Capture the cell that displays the provided text and extract its [X, Y] central coordinate. 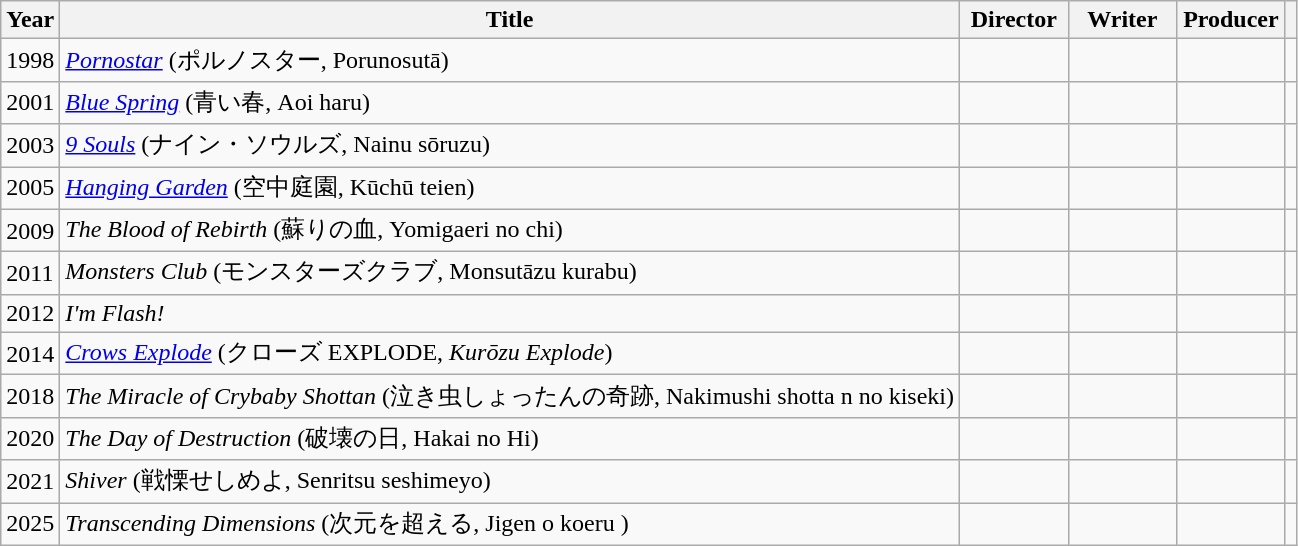
Pornostar (ポルノスター, Porunosutā) [510, 60]
2020 [30, 438]
2005 [30, 188]
Transcending Dimensions (次元を超える, Jigen o koeru ) [510, 524]
Year [30, 20]
The Day of Destruction (破壊の日, Hakai no Hi) [510, 438]
Writer [1122, 20]
Crows Explode (クローズ EXPLODE, Kurōzu Explode) [510, 354]
2012 [30, 313]
2021 [30, 482]
2009 [30, 230]
Producer [1232, 20]
9 Souls (ナイン・ソウルズ, Nainu sōruzu) [510, 146]
The Miracle of Crybaby Shottan (泣き虫しょったんの奇跡, Nakimushi shotta n no kiseki) [510, 396]
2001 [30, 102]
Hanging Garden (空中庭園, Kūchū teien) [510, 188]
1998 [30, 60]
The Blood of Rebirth (蘇りの血, Yomigaeri no chi) [510, 230]
Shiver (戦慄せしめよ, Senritsu seshimeyo) [510, 482]
Monsters Club (モンスターズクラブ, Monsutāzu kurabu) [510, 274]
I'm Flash! [510, 313]
2011 [30, 274]
Blue Spring (青い春, Aoi haru) [510, 102]
2018 [30, 396]
Director [1014, 20]
2025 [30, 524]
Title [510, 20]
2003 [30, 146]
2014 [30, 354]
